Provide the [x, y] coordinate of the cell's center where the given text is located.  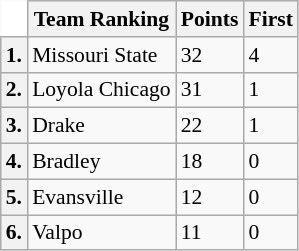
31 [210, 90]
4. [14, 162]
22 [210, 126]
18 [210, 162]
11 [210, 233]
4 [270, 55]
Drake [102, 126]
Points [210, 19]
1. [14, 55]
Bradley [102, 162]
3. [14, 126]
Team Ranking [102, 19]
Missouri State [102, 55]
2. [14, 90]
12 [210, 197]
First [270, 19]
Evansville [102, 197]
5. [14, 197]
Valpo [102, 233]
Loyola Chicago [102, 90]
6. [14, 233]
32 [210, 55]
